Output the [x, y] coordinate of the center of the cell containing the given text.  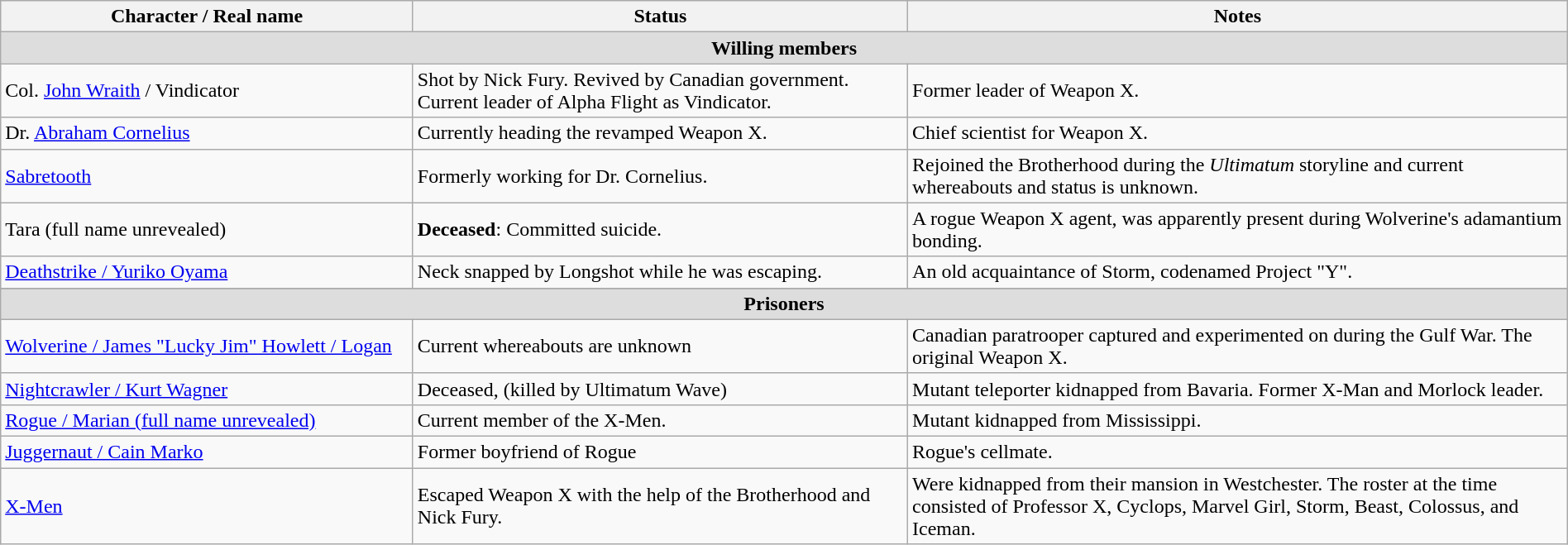
Notes [1238, 17]
Deathstrike / Yuriko Oyama [207, 272]
Rogue / Marian (full name unrevealed) [207, 420]
Rejoined the Brotherhood during the Ultimatum storyline and current whereabouts and status is unknown. [1238, 175]
Tara (full name unrevealed) [207, 230]
Former leader of Weapon X. [1238, 91]
Col. John Wraith / Vindicator [207, 91]
X-Men [207, 506]
Escaped Weapon X with the help of the Brotherhood and Nick Fury. [660, 506]
Deceased: Committed suicide. [660, 230]
Mutant teleporter kidnapped from Bavaria. Former X-Man and Morlock leader. [1238, 389]
Mutant kidnapped from Mississippi. [1238, 420]
Prisoners [784, 304]
Chief scientist for Weapon X. [1238, 133]
Willing members [784, 48]
An old acquaintance of Storm, codenamed Project "Y". [1238, 272]
Formerly working for Dr. Cornelius. [660, 175]
Status [660, 17]
Rogue's cellmate. [1238, 452]
Sabretooth [207, 175]
Neck snapped by Longshot while he was escaping. [660, 272]
Deceased, (killed by Ultimatum Wave) [660, 389]
Dr. Abraham Cornelius [207, 133]
Juggernaut / Cain Marko [207, 452]
Character / Real name [207, 17]
Shot by Nick Fury. Revived by Canadian government. Current leader of Alpha Flight as Vindicator. [660, 91]
Current member of the X-Men. [660, 420]
Currently heading the revamped Weapon X. [660, 133]
Current whereabouts are unknown [660, 346]
A rogue Weapon X agent, was apparently present during Wolverine's adamantium bonding. [1238, 230]
Former boyfriend of Rogue [660, 452]
Nightcrawler / Kurt Wagner [207, 389]
Wolverine / James "Lucky Jim" Howlett / Logan [207, 346]
Canadian paratrooper captured and experimented on during the Gulf War. The original Weapon X. [1238, 346]
